Determine the (X, Y) coordinate at the center of the cell enclosing the given text.  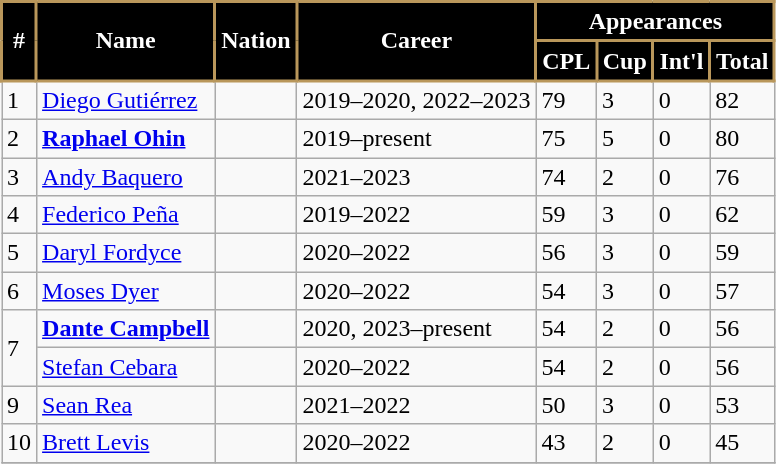
Sean Rea (126, 405)
74 (566, 177)
Andy Baquero (126, 177)
4 (20, 215)
82 (742, 100)
75 (566, 138)
Daryl Fordyce (126, 253)
Career (416, 42)
# (20, 42)
1 (20, 100)
62 (742, 215)
2019–present (416, 138)
45 (742, 443)
CPL (566, 61)
Moses Dyer (126, 291)
Name (126, 42)
2020, 2023–present (416, 329)
76 (742, 177)
7 (20, 348)
2019–2020, 2022–2023 (416, 100)
Brett Levis (126, 443)
Dante Campbell (126, 329)
Total (742, 61)
79 (566, 100)
2021–2022 (416, 405)
Federico Peña (126, 215)
Cup (626, 61)
Diego Gutiérrez (126, 100)
Raphael Ohin (126, 138)
Appearances (656, 22)
50 (566, 405)
57 (742, 291)
2021–2023 (416, 177)
9 (20, 405)
Stefan Cebara (126, 367)
10 (20, 443)
53 (742, 405)
Nation (256, 42)
80 (742, 138)
6 (20, 291)
43 (566, 443)
Int'l (682, 61)
2019–2022 (416, 215)
